Provide the [X, Y] coordinate of the cell's center where the given text is located.  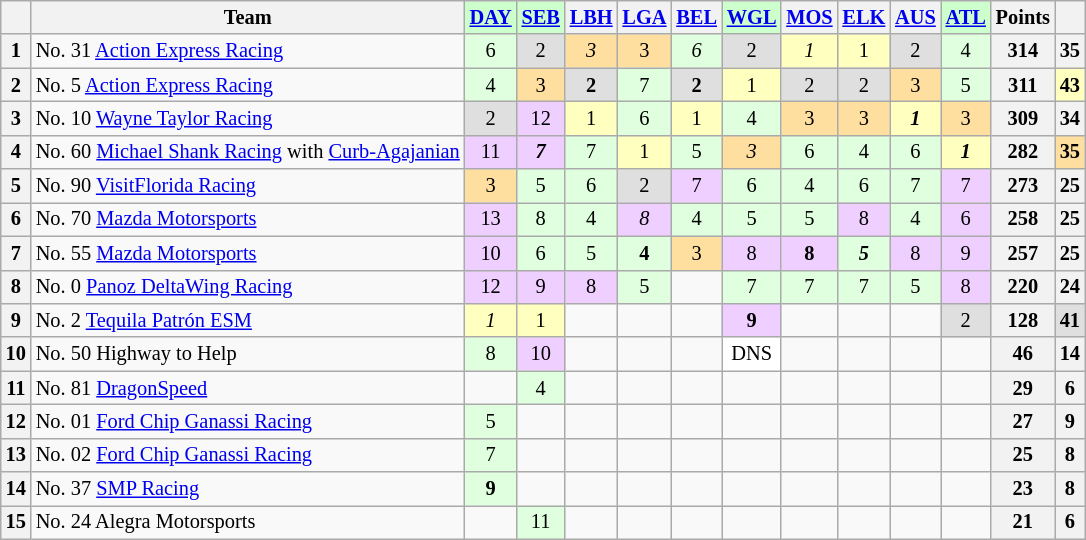
No. 90 VisitFlorida Racing [248, 186]
Points [1023, 17]
27 [1023, 421]
43 [1070, 85]
No. 01 Ford Chip Ganassi Racing [248, 421]
ATL [966, 17]
309 [1023, 118]
DNS [752, 354]
BEL [696, 17]
No. 60 Michael Shank Racing with Curb-Agajanian [248, 152]
No. 37 SMP Racing [248, 489]
273 [1023, 186]
No. 81 DragonSpeed [248, 388]
No. 70 Mazda Motorsports [248, 219]
LGA [645, 17]
34 [1070, 118]
DAY [491, 17]
MOS [809, 17]
No. 24 Alegra Motorsports [248, 522]
No. 55 Mazda Motorsports [248, 253]
ELK [864, 17]
128 [1023, 320]
257 [1023, 253]
Team [248, 17]
23 [1023, 489]
No. 02 Ford Chip Ganassi Racing [248, 455]
No. 50 Highway to Help [248, 354]
No. 0 Panoz DeltaWing Racing [248, 287]
220 [1023, 287]
No. 31 Action Express Racing [248, 51]
46 [1023, 354]
SEB [541, 17]
LBH [592, 17]
24 [1070, 287]
29 [1023, 388]
258 [1023, 219]
AUS [915, 17]
41 [1070, 320]
WGL [752, 17]
21 [1023, 522]
311 [1023, 85]
No. 5 Action Express Racing [248, 85]
282 [1023, 152]
314 [1023, 51]
15 [16, 522]
No. 10 Wayne Taylor Racing [248, 118]
No. 2 Tequila Patrón ESM [248, 320]
